Return the (x, y) coordinate for the center point of the cell that contains the specified text.  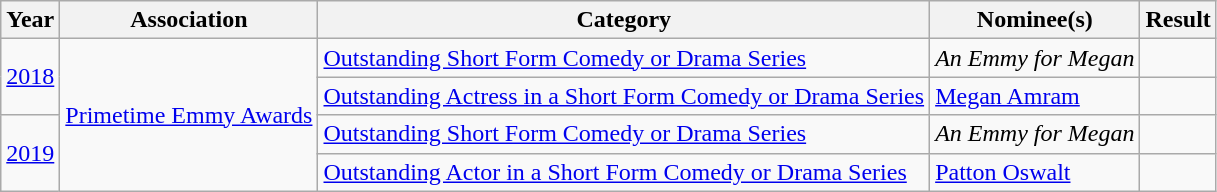
2019 (30, 153)
Result (1178, 20)
Patton Oswalt (1035, 172)
Outstanding Actor in a Short Form Comedy or Drama Series (624, 172)
Outstanding Actress in a Short Form Comedy or Drama Series (624, 96)
Nominee(s) (1035, 20)
Megan Amram (1035, 96)
Association (189, 20)
Year (30, 20)
Primetime Emmy Awards (189, 115)
2018 (30, 77)
Category (624, 20)
